From the cell containing the given text, extract its center point as [x, y] coordinate. 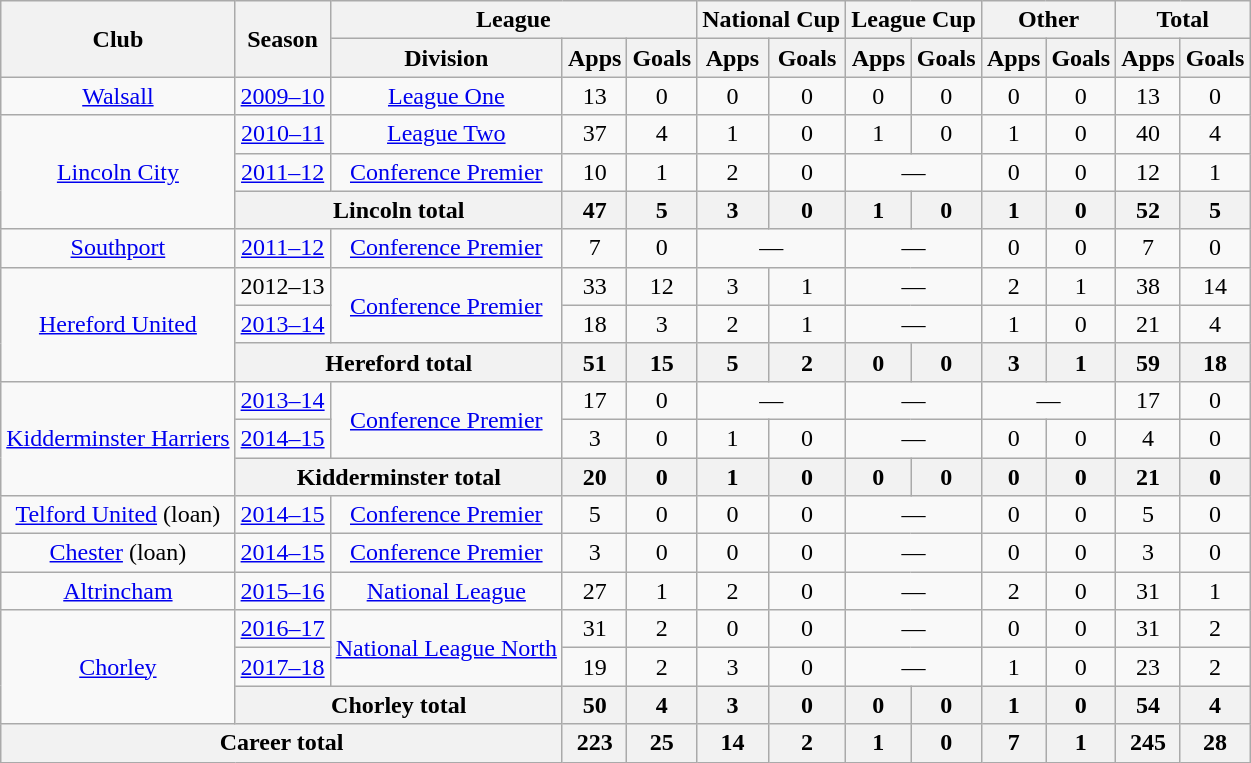
33 [594, 286]
National League [446, 591]
Hereford United [118, 324]
Chorley total [398, 705]
Southport [118, 248]
Hereford total [398, 362]
League Two [446, 134]
51 [594, 362]
37 [594, 134]
2016–17 [282, 629]
223 [594, 743]
54 [1148, 705]
Season [282, 39]
Other [1048, 20]
28 [1215, 743]
Kidderminster Harriers [118, 438]
2015–16 [282, 591]
Total [1183, 20]
Kidderminster total [398, 477]
23 [1148, 667]
47 [594, 210]
League Cup [914, 20]
2010–11 [282, 134]
25 [662, 743]
Club [118, 39]
Altrincham [118, 591]
League [513, 20]
Lincoln City [118, 172]
10 [594, 172]
19 [594, 667]
National Cup [772, 20]
Lincoln total [398, 210]
15 [662, 362]
245 [1148, 743]
Career total [282, 743]
50 [594, 705]
2009–10 [282, 96]
40 [1148, 134]
52 [1148, 210]
Chester (loan) [118, 553]
Walsall [118, 96]
2017–18 [282, 667]
2012–13 [282, 286]
National League North [446, 648]
Division [446, 58]
27 [594, 591]
Telford United (loan) [118, 515]
Chorley [118, 667]
League One [446, 96]
20 [594, 477]
59 [1148, 362]
38 [1148, 286]
